Scan for the cell matching the given text and deliver its [x, y] coordinate at center. 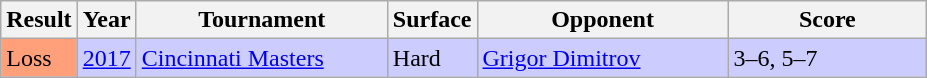
Year [106, 20]
Result [39, 20]
Surface [432, 20]
Score [828, 20]
Tournament [262, 20]
2017 [106, 58]
Grigor Dimitrov [602, 58]
Hard [432, 58]
3–6, 5–7 [828, 58]
Opponent [602, 20]
Loss [39, 58]
Cincinnati Masters [262, 58]
